Detect which cell encompasses the target text, then output its (X, Y) center coordinate. 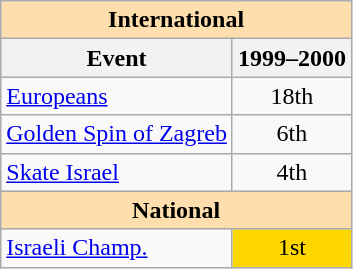
Golden Spin of Zagreb (117, 134)
International (176, 20)
Israeli Champ. (117, 248)
Event (117, 58)
National (176, 210)
1st (292, 248)
Skate Israel (117, 172)
4th (292, 172)
18th (292, 96)
Europeans (117, 96)
1999–2000 (292, 58)
6th (292, 134)
